Provide the (x, y) coordinate of the cell's center where the given text is located.  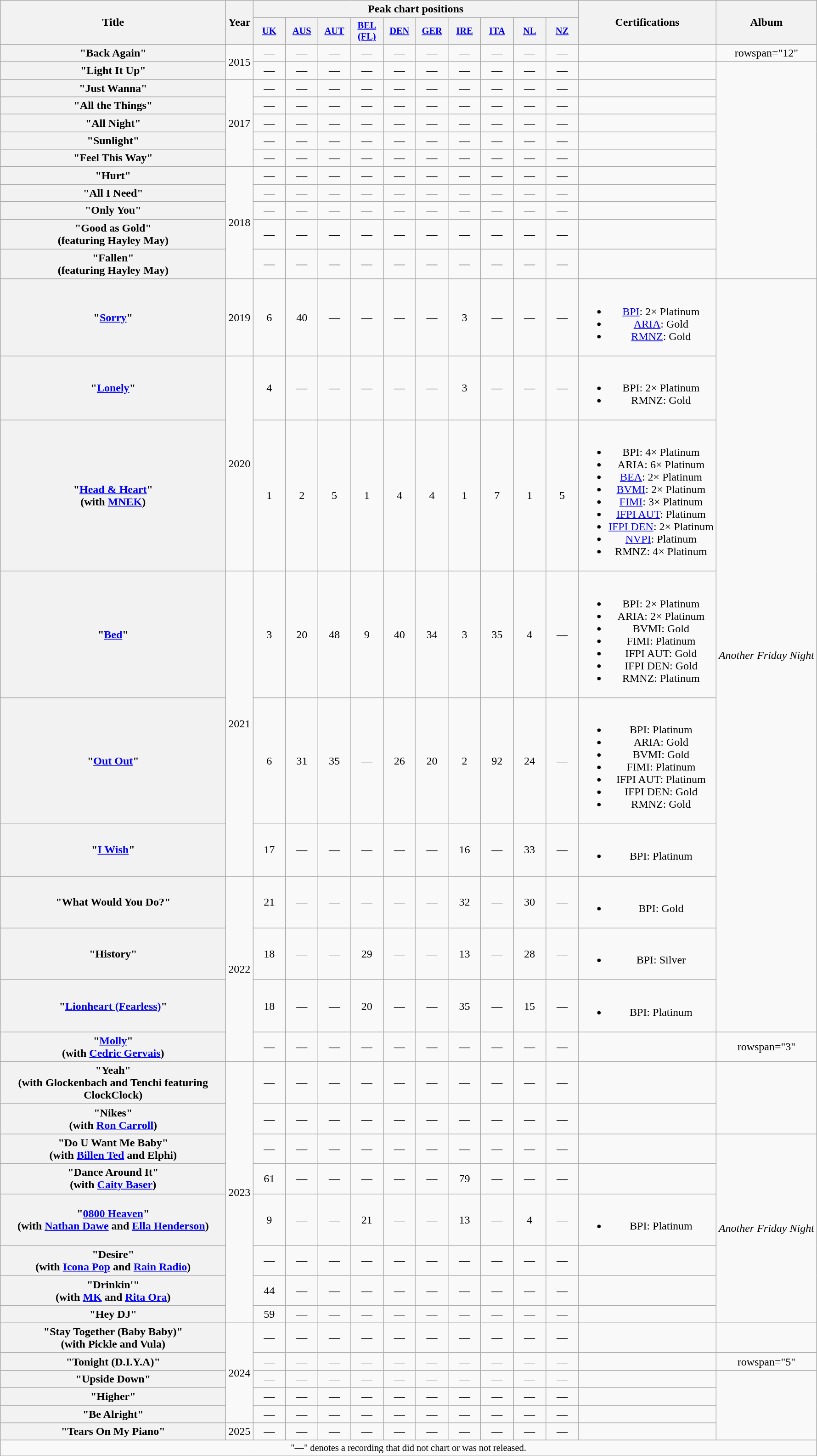
79 (465, 1179)
"What Would You Do?" (113, 902)
"Nikes"(with Ron Carroll) (113, 1119)
48 (334, 634)
"Lionheart (Fearless)" (113, 1006)
2018 (240, 223)
"Light It Up" (113, 71)
"History" (113, 954)
"Molly" (with Cedric Gervais) (113, 1047)
"Out Out" (113, 761)
2020 (240, 463)
"Only You" (113, 210)
"Dance Around It"(with Caity Baser) (113, 1179)
"Desire"(with Icona Pop and Rain Radio) (113, 1261)
2025 (240, 1432)
Year (240, 23)
rowspan="3" (766, 1047)
BPI: 2× PlatinumARIA: GoldRMNZ: Gold (647, 317)
NL (530, 31)
"—" denotes a recording that did not chart or was not released. (409, 1448)
61 (269, 1179)
"Drinkin'"(with MK and Rita Ora) (113, 1290)
29 (366, 954)
59 (269, 1314)
BPI: 2× PlatinumARIA: 2× PlatinumBVMI: GoldFIMI: PlatinumIFPI AUT: GoldIFPI DEN: GoldRMNZ: Platinum (647, 634)
"Tears On My Piano" (113, 1432)
"0800 Heaven"(with Nathan Dawe and Ella Henderson) (113, 1219)
BPI: Gold (647, 902)
"All the Things" (113, 106)
2015 (240, 62)
Certifications (647, 23)
"All I Need" (113, 193)
2023 (240, 1192)
2017 (240, 123)
17 (269, 850)
GER (432, 31)
NZ (562, 31)
AUT (334, 31)
"Feel This Way" (113, 158)
"Hey DJ" (113, 1314)
15 (530, 1006)
2022 (240, 969)
"Fallen"(featuring Hayley May) (113, 264)
"Be Alright" (113, 1414)
"Good as Gold"(featuring Hayley May) (113, 234)
2019 (240, 317)
"Tonight (D.I.Y.A)" (113, 1361)
rowspan="12" (766, 53)
"Just Wanna" (113, 88)
33 (530, 850)
28 (530, 954)
BEL (FL) (366, 31)
"All Night" (113, 123)
31 (302, 761)
Title (113, 23)
Album (766, 23)
"Hurt" (113, 176)
92 (497, 761)
"Upside Down" (113, 1379)
34 (432, 634)
2024 (240, 1373)
32 (465, 902)
"Sunlight" (113, 141)
"Yeah"(with Glockenbach and Tenchi featuring ClockClock) (113, 1083)
"Back Again" (113, 53)
AUS (302, 31)
"Lonely" (113, 388)
"Stay Together (Baby Baby)"(with Pickle and Vula) (113, 1338)
26 (400, 761)
rowspan="5" (766, 1361)
"Bed" (113, 634)
BPI: 2× PlatinumRMNZ: Gold (647, 388)
"Sorry" (113, 317)
Peak chart positions (416, 9)
ITA (497, 31)
"Higher" (113, 1397)
"Head & Heart"(with MNEK) (113, 495)
30 (530, 902)
44 (269, 1290)
BPI: PlatinumARIA: GoldBVMI: GoldFIMI: PlatinumIFPI AUT: PlatinumIFPI DEN: GoldRMNZ: Gold (647, 761)
"Do U Want Me Baby"(with Billen Ted and Elphi) (113, 1149)
DEN (400, 31)
BPI: Silver (647, 954)
"I Wish" (113, 850)
2021 (240, 723)
16 (465, 850)
UK (269, 31)
IRE (465, 31)
7 (497, 495)
24 (530, 761)
